Search for the cell housing the specified text and yield its (x, y) center coordinate. 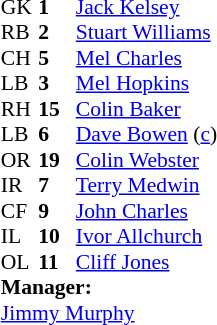
Colin Webster (146, 160)
Colin Baker (146, 109)
11 (57, 262)
RH (20, 109)
Mel Charles (146, 58)
CH (20, 58)
Terry Medwin (146, 185)
5 (57, 58)
Dave Bowen (c) (146, 135)
Manager: (109, 287)
Cliff Jones (146, 262)
Mel Hopkins (146, 83)
RB (20, 33)
9 (57, 211)
2 (57, 33)
IL (20, 237)
3 (57, 83)
19 (57, 160)
John Charles (146, 211)
15 (57, 109)
10 (57, 237)
Stuart Williams (146, 33)
Ivor Allchurch (146, 237)
7 (57, 185)
IR (20, 185)
OL (20, 262)
6 (57, 135)
OR (20, 160)
CF (20, 211)
